For the text-containing cell, return its midpoint in (X, Y) coordinate format. 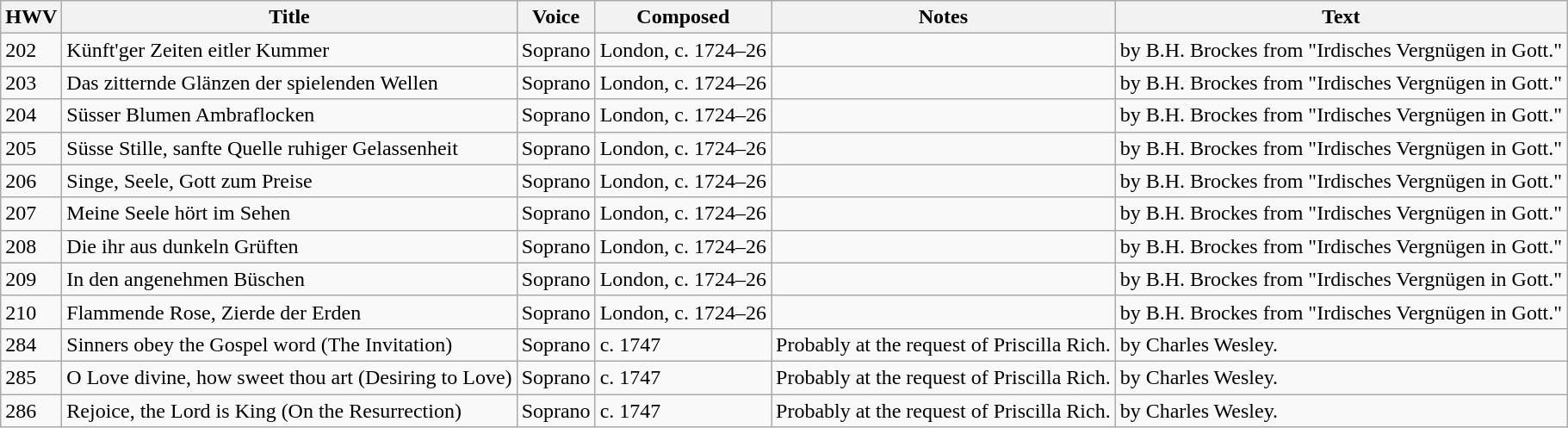
Title (289, 17)
Meine Seele hört im Sehen (289, 214)
202 (31, 50)
209 (31, 279)
285 (31, 377)
Sinners obey the Gospel word (The Invitation) (289, 344)
Composed (683, 17)
Flammende Rose, Zierde der Erden (289, 312)
O Love divine, how sweet thou art (Desiring to Love) (289, 377)
In den angenehmen Büschen (289, 279)
HWV (31, 17)
Süsser Blumen Ambraflocken (289, 115)
208 (31, 246)
Das zitternde Glänzen der spielenden Wellen (289, 83)
286 (31, 411)
284 (31, 344)
Singe, Seele, Gott zum Preise (289, 181)
207 (31, 214)
204 (31, 115)
203 (31, 83)
206 (31, 181)
Künft'ger Zeiten eitler Kummer (289, 50)
Süsse Stille, sanfte Quelle ruhiger Gelassenheit (289, 148)
Notes (944, 17)
Voice (556, 17)
Die ihr aus dunkeln Grüften (289, 246)
205 (31, 148)
210 (31, 312)
Text (1341, 17)
Rejoice, the Lord is King (On the Resurrection) (289, 411)
